Extract the (x, y) coordinate from the center of the cell holding the provided text.  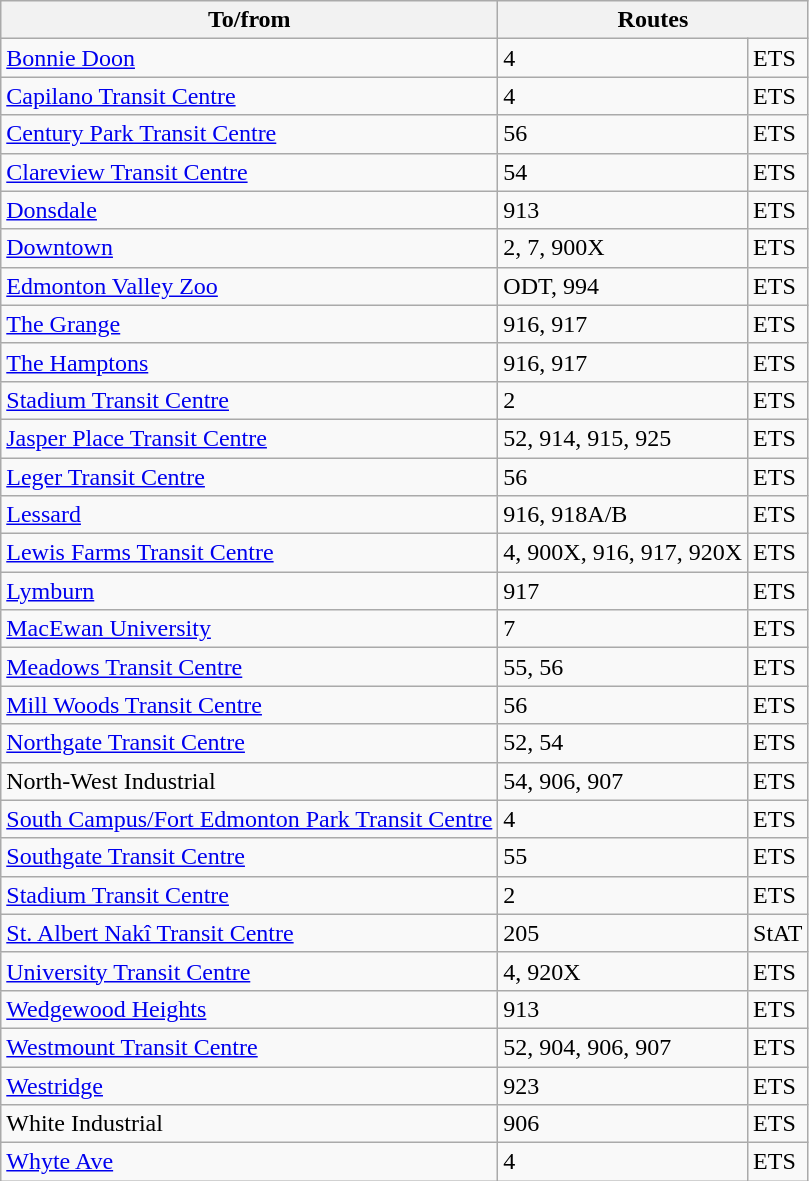
St. Albert Nakî Transit Centre (250, 933)
Routes (653, 20)
Whyte Ave (250, 1162)
Leger Transit Centre (250, 477)
52, 54 (623, 743)
The Grange (250, 324)
Lymburn (250, 591)
To/from (250, 20)
StAT (778, 933)
52, 904, 906, 907 (623, 1047)
Bonnie Doon (250, 58)
205 (623, 933)
4, 920X (623, 971)
White Industrial (250, 1124)
Mill Woods Transit Centre (250, 705)
Westmount Transit Centre (250, 1047)
Northgate Transit Centre (250, 743)
923 (623, 1085)
Southgate Transit Centre (250, 857)
Downtown (250, 248)
The Hamptons (250, 362)
52, 914, 915, 925 (623, 438)
54, 906, 907 (623, 781)
2, 7, 900X (623, 248)
7 (623, 629)
55 (623, 857)
916, 918A/B (623, 515)
Donsdale (250, 210)
University Transit Centre (250, 971)
North-West Industrial (250, 781)
ODT, 994 (623, 286)
Century Park Transit Centre (250, 134)
4, 900X, 916, 917, 920X (623, 553)
Clareview Transit Centre (250, 172)
Wedgewood Heights (250, 1009)
Jasper Place Transit Centre (250, 438)
917 (623, 591)
Westridge (250, 1085)
Lewis Farms Transit Centre (250, 553)
Capilano Transit Centre (250, 96)
MacEwan University (250, 629)
54 (623, 172)
Meadows Transit Centre (250, 667)
Edmonton Valley Zoo (250, 286)
906 (623, 1124)
South Campus/Fort Edmonton Park Transit Centre (250, 819)
Lessard (250, 515)
55, 56 (623, 667)
